From the cell containing the given text, extract its center point as (X, Y) coordinate. 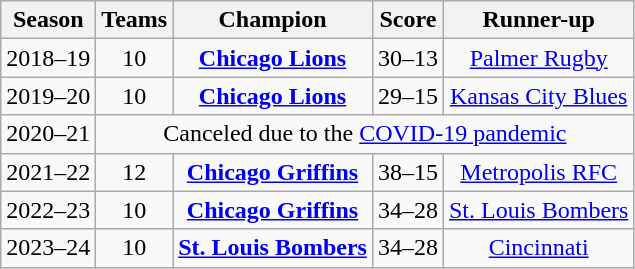
Palmer Rugby (538, 58)
12 (134, 172)
29–15 (408, 96)
2023–24 (48, 248)
Teams (134, 20)
38–15 (408, 172)
Metropolis RFC (538, 172)
Canceled due to the COVID-19 pandemic (365, 134)
2022–23 (48, 210)
2018–19 (48, 58)
2021–22 (48, 172)
Kansas City Blues (538, 96)
Cincinnati (538, 248)
2019–20 (48, 96)
30–13 (408, 58)
Runner-up (538, 20)
Champion (273, 20)
Score (408, 20)
Season (48, 20)
2020–21 (48, 134)
